Scan for the cell matching the given text and deliver its [X, Y] coordinate at center. 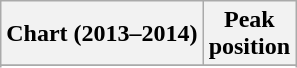
Chart (2013–2014) [102, 34]
Peakposition [249, 34]
